Return the (X, Y) coordinate for the center point of the cell that contains the specified text.  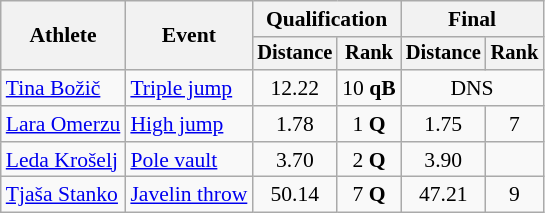
7 Q (369, 195)
47.21 (444, 195)
Final (472, 19)
3.90 (444, 160)
Leda Krošelj (64, 160)
1 Q (369, 124)
Javelin throw (188, 195)
2 Q (369, 160)
1.78 (294, 124)
Lara Omerzu (64, 124)
7 (515, 124)
Qualification (326, 19)
12.22 (294, 88)
Pole vault (188, 160)
10 qB (369, 88)
50.14 (294, 195)
High jump (188, 124)
DNS (472, 88)
9 (515, 195)
Event (188, 36)
Tina Božič (64, 88)
Tjaša Stanko (64, 195)
3.70 (294, 160)
Athlete (64, 36)
Triple jump (188, 88)
1.75 (444, 124)
